Locate the cell with the specified text and output its [x, y] center coordinate. 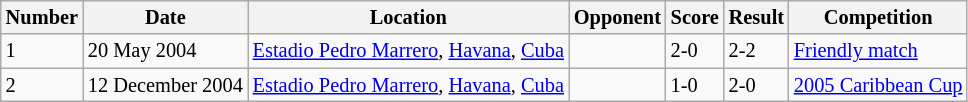
2 [42, 85]
12 December 2004 [166, 85]
Date [166, 17]
Competition [878, 17]
Friendly match [878, 51]
20 May 2004 [166, 51]
2-2 [756, 51]
2005 Caribbean Cup [878, 85]
Score [695, 17]
1 [42, 51]
1-0 [695, 85]
Opponent [618, 17]
Result [756, 17]
Location [408, 17]
Number [42, 17]
